Capture the cell that displays the provided text and extract its (x, y) central coordinate. 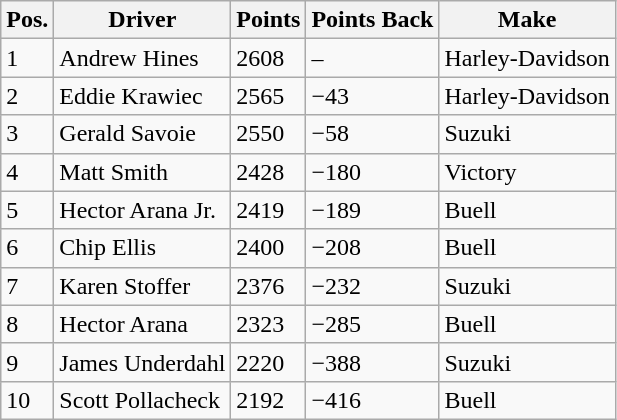
Hector Arana Jr. (142, 210)
2608 (268, 58)
Scott Pollacheck (142, 400)
– (372, 58)
2323 (268, 324)
6 (28, 248)
2 (28, 96)
2220 (268, 362)
Chip Ellis (142, 248)
Andrew Hines (142, 58)
Hector Arana (142, 324)
−58 (372, 134)
Eddie Krawiec (142, 96)
−189 (372, 210)
James Underdahl (142, 362)
Pos. (28, 20)
3 (28, 134)
8 (28, 324)
−43 (372, 96)
7 (28, 286)
2192 (268, 400)
Points (268, 20)
−388 (372, 362)
5 (28, 210)
2419 (268, 210)
2376 (268, 286)
Gerald Savoie (142, 134)
Matt Smith (142, 172)
1 (28, 58)
Victory (527, 172)
Driver (142, 20)
10 (28, 400)
9 (28, 362)
2400 (268, 248)
2550 (268, 134)
Make (527, 20)
2565 (268, 96)
Points Back (372, 20)
−232 (372, 286)
4 (28, 172)
−416 (372, 400)
2428 (268, 172)
−208 (372, 248)
−180 (372, 172)
Karen Stoffer (142, 286)
−285 (372, 324)
